Capture the cell that displays the provided text and extract its (X, Y) central coordinate. 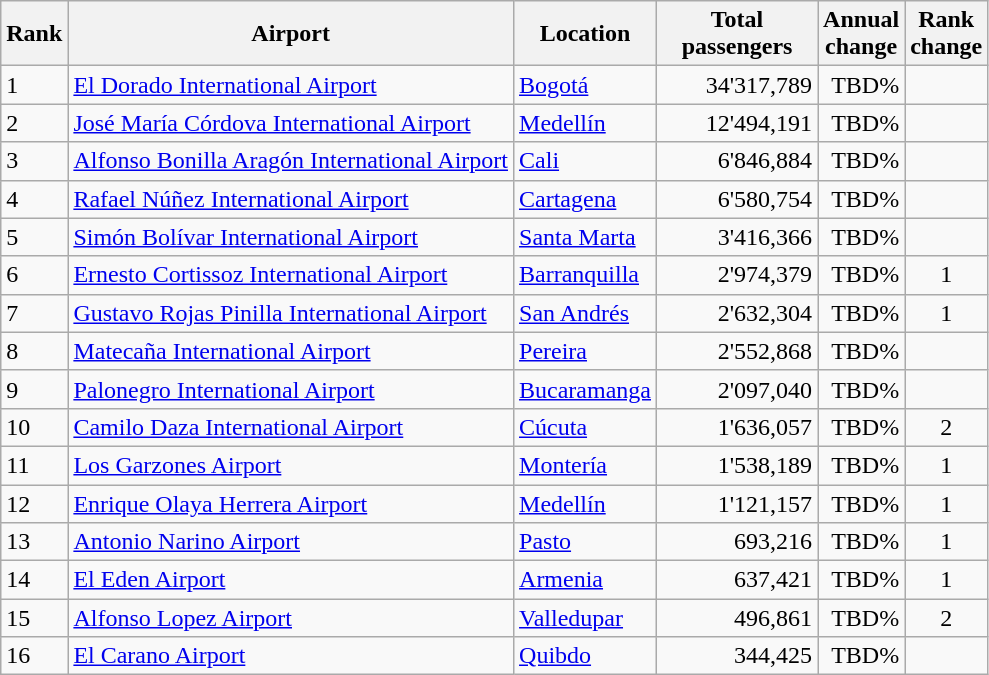
Armenia (586, 580)
Alfonso Bonilla Aragón International Airport (291, 161)
496,861 (738, 618)
Gustavo Rojas Pinilla International Airport (291, 313)
Simón Bolívar International Airport (291, 237)
2'552,868 (738, 351)
Camilo Daza International Airport (291, 427)
El Eden Airport (291, 580)
Quibdo (586, 656)
El Dorado International Airport (291, 85)
Barranquilla (586, 275)
Palonegro International Airport (291, 389)
Cali (586, 161)
12'494,191 (738, 123)
Rankchange (946, 34)
8 (34, 351)
Los Garzones Airport (291, 465)
3 (34, 161)
693,216 (738, 542)
1'538,189 (738, 465)
4 (34, 199)
San Andrés (586, 313)
12 (34, 503)
Bogotá (586, 85)
Montería (586, 465)
6'580,754 (738, 199)
Antonio Narino Airport (291, 542)
José María Córdova International Airport (291, 123)
11 (34, 465)
Valledupar (586, 618)
Bucaramanga (586, 389)
Pereira (586, 351)
6'846,884 (738, 161)
15 (34, 618)
Cartagena (586, 199)
6 (34, 275)
Santa Marta (586, 237)
Annualchange (862, 34)
9 (34, 389)
14 (34, 580)
7 (34, 313)
344,425 (738, 656)
34'317,789 (738, 85)
3'416,366 (738, 237)
El Carano Airport (291, 656)
Totalpassengers (738, 34)
10 (34, 427)
1'636,057 (738, 427)
2'974,379 (738, 275)
Rank (34, 34)
Pasto (586, 542)
5 (34, 237)
Enrique Olaya Herrera Airport (291, 503)
Alfonso Lopez Airport (291, 618)
Location (586, 34)
Cúcuta (586, 427)
Ernesto Cortissoz International Airport (291, 275)
2'632,304 (738, 313)
16 (34, 656)
637,421 (738, 580)
2'097,040 (738, 389)
Airport (291, 34)
13 (34, 542)
Matecaña International Airport (291, 351)
Rafael Núñez International Airport (291, 199)
1'121,157 (738, 503)
